Return the [X, Y] coordinate for the center point of the cell that contains the specified text.  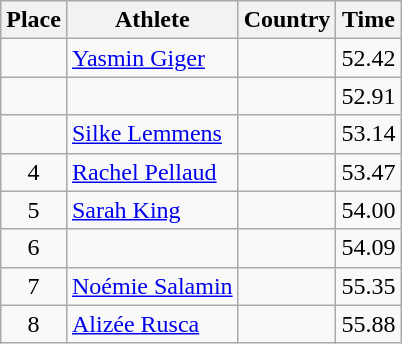
53.14 [368, 134]
52.91 [368, 96]
Alizée Rusca [152, 324]
Noémie Salamin [152, 286]
Athlete [152, 20]
Rachel Pellaud [152, 172]
Time [368, 20]
54.09 [368, 248]
53.47 [368, 172]
Country [287, 20]
Silke Lemmens [152, 134]
55.88 [368, 324]
55.35 [368, 286]
6 [34, 248]
52.42 [368, 58]
Place [34, 20]
4 [34, 172]
54.00 [368, 210]
7 [34, 286]
Yasmin Giger [152, 58]
5 [34, 210]
8 [34, 324]
Sarah King [152, 210]
